Locate the cell with the specified text and output its (X, Y) center coordinate. 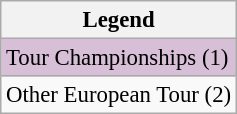
Other European Tour (2) (119, 95)
Tour Championships (1) (119, 58)
Legend (119, 20)
